Locate the cell with the specified text and output its (X, Y) center coordinate. 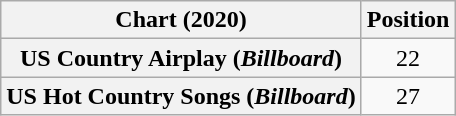
27 (408, 96)
22 (408, 58)
Position (408, 20)
US Country Airplay (Billboard) (181, 58)
Chart (2020) (181, 20)
US Hot Country Songs (Billboard) (181, 96)
